For the text-containing cell, return its midpoint in [x, y] coordinate format. 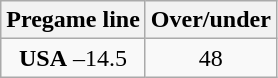
48 [210, 58]
USA –14.5 [74, 58]
Over/under [210, 20]
Pregame line [74, 20]
